Find where the given text appears and provide that cell's center as (x, y) coordinate. 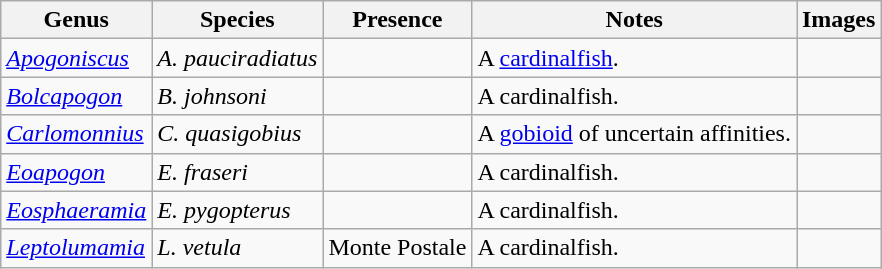
E. fraseri (238, 172)
Species (238, 20)
B. johnsoni (238, 96)
Leptolumamia (76, 248)
Carlomonnius (76, 134)
L. vetula (238, 248)
Eoapogon (76, 172)
Monte Postale (398, 248)
A gobioid of uncertain affinities. (634, 134)
Eosphaeramia (76, 210)
C. quasigobius (238, 134)
Notes (634, 20)
A. pauciradiatus (238, 58)
Bolcapogon (76, 96)
E. pygopterus (238, 210)
Apogoniscus (76, 58)
Genus (76, 20)
Presence (398, 20)
Images (838, 20)
